Identify which cell holds the provided text, then report its [x, y] central coordinate. 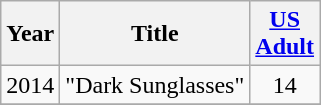
"Dark Sunglasses" [155, 85]
Year [30, 34]
2014 [30, 85]
Title [155, 34]
14 [285, 85]
USAdult [285, 34]
